Determine the (x, y) coordinate at the center of the cell enclosing the given text.  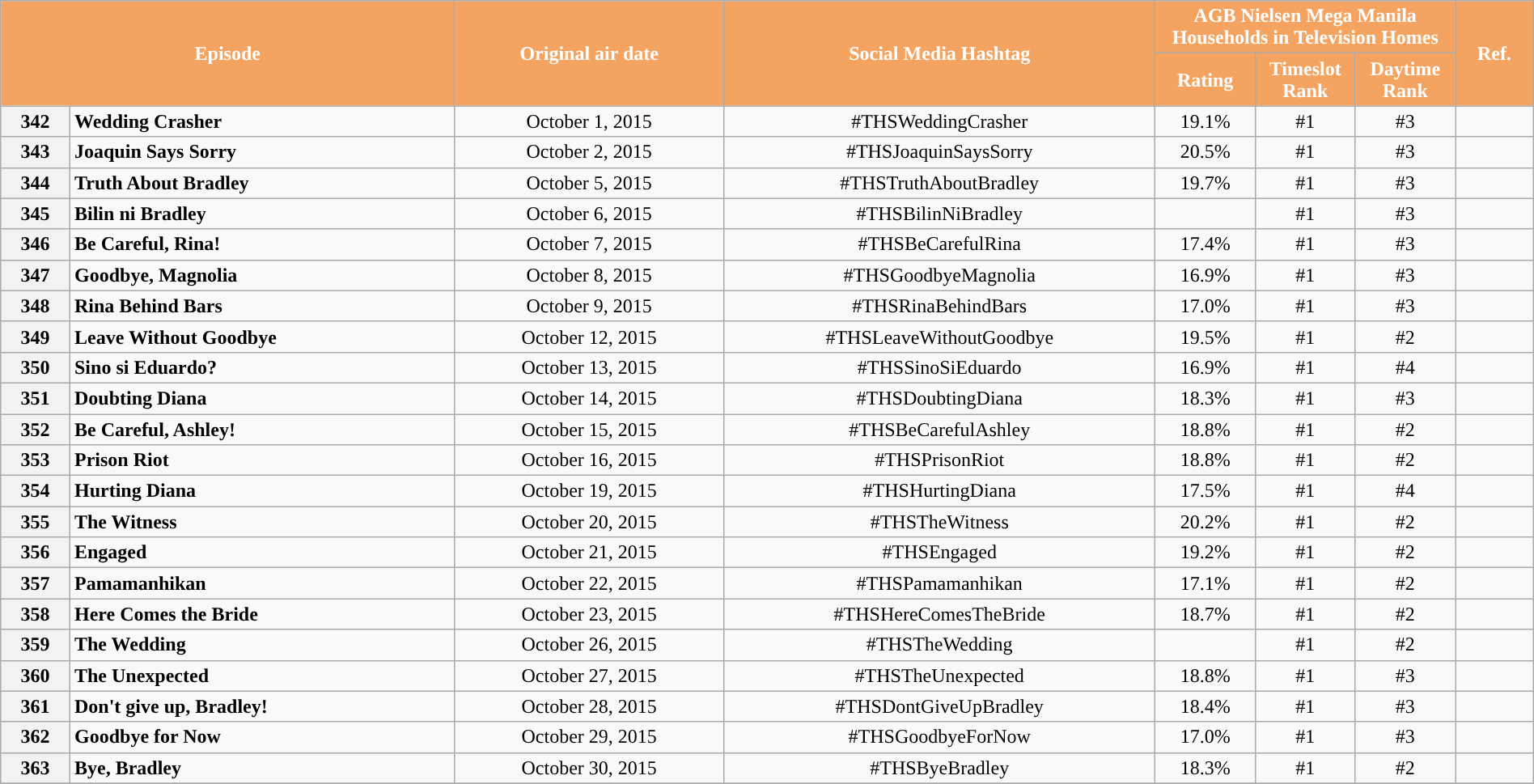
Be Careful, Rina! (262, 244)
AGB Nielsen Mega Manila Households in Television Homes (1306, 28)
352 (36, 430)
#THSTheWedding (940, 645)
Engaged (262, 553)
#THSTruthAboutBradley (940, 183)
355 (36, 522)
October 15, 2015 (589, 430)
#THSDoubtingDiana (940, 398)
#THSTheWitness (940, 522)
October 14, 2015 (589, 398)
#THSEngaged (940, 553)
20.2% (1206, 522)
#THSRinaBehindBars (940, 306)
347 (36, 275)
#THSBeCarefulRina (940, 244)
17.5% (1206, 491)
#THSBeCarefulAshley (940, 430)
Timeslot Rank (1305, 79)
October 29, 2015 (589, 737)
October 5, 2015 (589, 183)
345 (36, 214)
18.7% (1206, 614)
Episode (228, 53)
#THSSinoSiEduardo (940, 367)
Leave Without Goodbye (262, 337)
October 23, 2015 (589, 614)
362 (36, 737)
The Wedding (262, 645)
October 1, 2015 (589, 121)
Rina Behind Bars (262, 306)
#THSPamamanhikan (940, 583)
October 7, 2015 (589, 244)
349 (36, 337)
Truth About Bradley (262, 183)
19.1% (1206, 121)
October 28, 2015 (589, 706)
October 9, 2015 (589, 306)
October 26, 2015 (589, 645)
#THSJoaquinSaysSorry (940, 152)
Ref. (1495, 53)
360 (36, 676)
Bye, Bradley (262, 768)
#THSTheUnexpected (940, 676)
October 19, 2015 (589, 491)
#THSHereComesTheBride (940, 614)
17.4% (1206, 244)
Bilin ni Bradley (262, 214)
359 (36, 645)
353 (36, 460)
343 (36, 152)
October 13, 2015 (589, 367)
October 22, 2015 (589, 583)
#THSPrisonRiot (940, 460)
October 20, 2015 (589, 522)
October 6, 2015 (589, 214)
344 (36, 183)
#THSLeaveWithoutGoodbye (940, 337)
19.7% (1206, 183)
358 (36, 614)
#THSBilinNiBradley (940, 214)
#THSHurtingDiana (940, 491)
356 (36, 553)
#THSWeddingCrasher (940, 121)
350 (36, 367)
342 (36, 121)
Prison Riot (262, 460)
#THSDontGiveUpBradley (940, 706)
Goodbye for Now (262, 737)
Here Comes the Bride (262, 614)
Social Media Hashtag (940, 53)
361 (36, 706)
354 (36, 491)
346 (36, 244)
October 27, 2015 (589, 676)
Wedding Crasher (262, 121)
Sino si Eduardo? (262, 367)
The Witness (262, 522)
19.5% (1206, 337)
Joaquin Says Sorry (262, 152)
October 2, 2015 (589, 152)
#THSGoodbyeForNow (940, 737)
October 21, 2015 (589, 553)
363 (36, 768)
Original air date (589, 53)
Daytime Rank (1405, 79)
348 (36, 306)
#THSByeBradley (940, 768)
October 8, 2015 (589, 275)
20.5% (1206, 152)
The Unexpected (262, 676)
October 12, 2015 (589, 337)
Be Careful, Ashley! (262, 430)
October 30, 2015 (589, 768)
19.2% (1206, 553)
Pamamanhikan (262, 583)
October 16, 2015 (589, 460)
#THSGoodbyeMagnolia (940, 275)
Hurting Diana (262, 491)
Don't give up, Bradley! (262, 706)
357 (36, 583)
17.1% (1206, 583)
Goodbye, Magnolia (262, 275)
351 (36, 398)
Rating (1206, 79)
Doubting Diana (262, 398)
18.4% (1206, 706)
